Locate the cell with the specified text and output its [x, y] center coordinate. 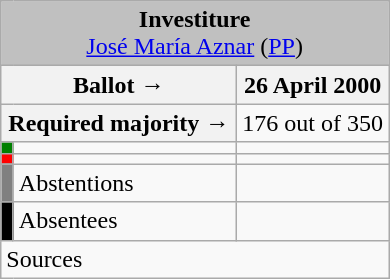
InvestitureJosé María Aznar (PP) [195, 34]
Sources [195, 259]
Abstentions [125, 183]
Required majority → [119, 123]
Absentees [125, 221]
26 April 2000 [313, 85]
Ballot → [119, 85]
176 out of 350 [313, 123]
